Identify which cell holds the provided text, then report its (x, y) central coordinate. 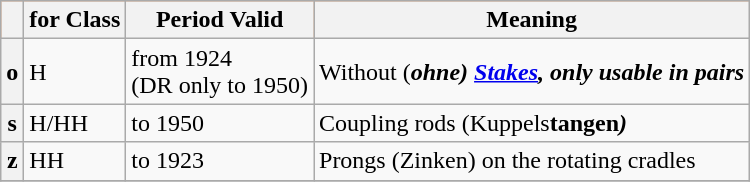
o (12, 72)
Period Valid (220, 20)
to 1923 (220, 161)
Prongs (Zinken) on the rotating cradles (532, 161)
H (75, 72)
for Class (75, 20)
Meaning (532, 20)
z (12, 161)
Coupling rods (Kuppelstangen) (532, 123)
from 1924(DR only to 1950) (220, 72)
H/HH (75, 123)
to 1950 (220, 123)
Without (ohne) Stakes, only usable in pairs (532, 72)
HH (75, 161)
s (12, 123)
